Search for the cell housing the specified text and yield its [x, y] center coordinate. 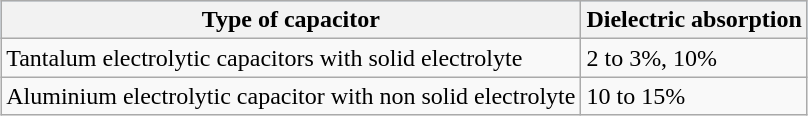
Dielectric absorption [694, 20]
10 to 15% [694, 96]
Aluminium electrolytic capacitor with non solid electrolyte [291, 96]
Type of capacitor [291, 20]
2 to 3%, 10% [694, 58]
Tantalum electrolytic capacitors with solid electrolyte [291, 58]
